Return (X, Y) of the center of cell containing provided text 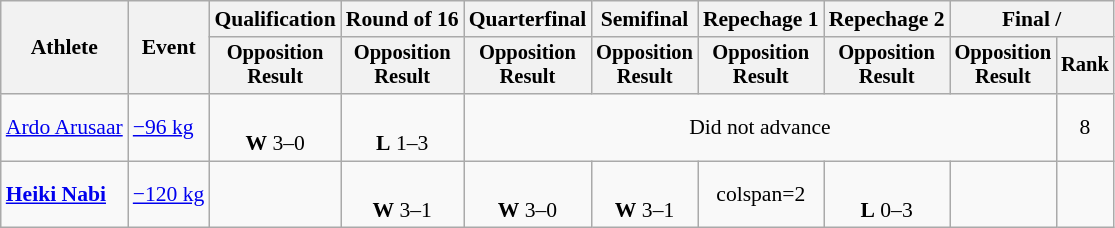
Final / (1032, 19)
Round of 16 (402, 19)
Event (169, 48)
Ardo Arusaar (64, 128)
−96 kg (169, 128)
L 1–3 (402, 128)
colspan=2 (761, 194)
Rank (1085, 66)
L 0–3 (887, 194)
Quarterfinal (528, 19)
8 (1085, 128)
Qualification (274, 19)
Did not advance (760, 128)
Repechage 1 (761, 19)
−120 kg (169, 194)
Heiki Nabi (64, 194)
Repechage 2 (887, 19)
Semifinal (644, 19)
Athlete (64, 48)
